From the cell containing the given text, extract its center point as (X, Y) coordinate. 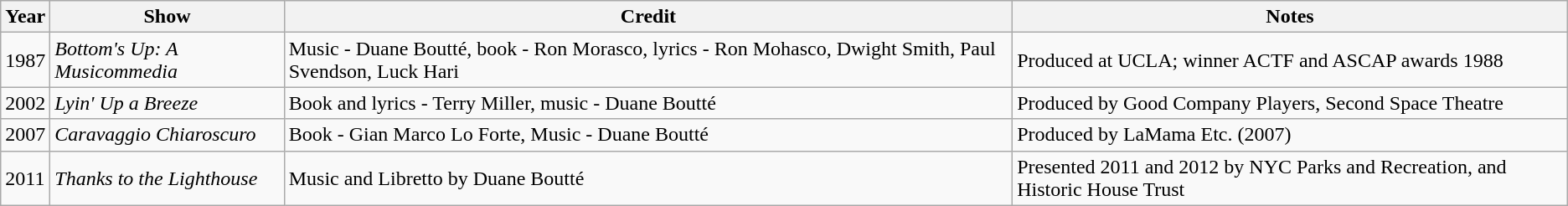
Thanks to the Lighthouse (168, 178)
Bottom's Up: A Musicommedia (168, 60)
Year (25, 17)
Produced at UCLA; winner ACTF and ASCAP awards 1988 (1290, 60)
Lyin' Up a Breeze (168, 103)
2011 (25, 178)
Book and lyrics - Terry Miller, music - Duane Boutté (648, 103)
Produced by LaMama Etc. (2007) (1290, 135)
Music - Duane Boutté, book - Ron Morasco, lyrics - Ron Mohasco, Dwight Smith, Paul Svendson, Luck Hari (648, 60)
1987 (25, 60)
Produced by Good Company Players, Second Space Theatre (1290, 103)
Caravaggio Chiaroscuro (168, 135)
Book - Gian Marco Lo Forte, Music - Duane Boutté (648, 135)
2002 (25, 103)
Notes (1290, 17)
Music and Libretto by Duane Boutté (648, 178)
Show (168, 17)
Presented 2011 and 2012 by NYC Parks and Recreation, and Historic House Trust (1290, 178)
Credit (648, 17)
2007 (25, 135)
